Pinpoint the cell where the given text exists, returning its (x, y) midpoint coordinate. 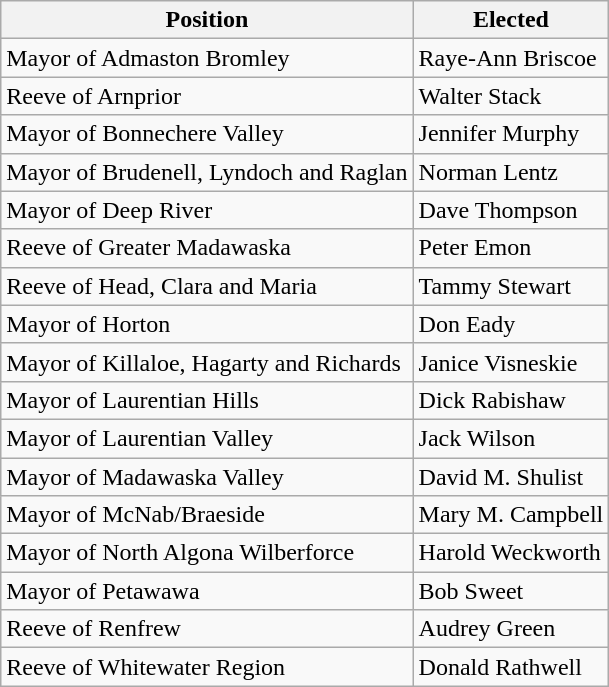
Jennifer Murphy (511, 134)
Mayor of North Algona Wilberforce (207, 553)
Raye-Ann Briscoe (511, 58)
Bob Sweet (511, 591)
Reeve of Head, Clara and Maria (207, 286)
Mayor of Laurentian Hills (207, 400)
Mayor of Admaston Bromley (207, 58)
Harold Weckworth (511, 553)
Mary M. Campbell (511, 515)
Donald Rathwell (511, 667)
Reeve of Renfrew (207, 629)
Dave Thompson (511, 210)
David M. Shulist (511, 477)
Position (207, 20)
Peter Emon (511, 248)
Elected (511, 20)
Mayor of Bonnechere Valley (207, 134)
Jack Wilson (511, 438)
Reeve of Greater Madawaska (207, 248)
Mayor of Madawaska Valley (207, 477)
Norman Lentz (511, 172)
Mayor of Deep River (207, 210)
Walter Stack (511, 96)
Mayor of Petawawa (207, 591)
Mayor of McNab/Braeside (207, 515)
Mayor of Horton (207, 324)
Tammy Stewart (511, 286)
Audrey Green (511, 629)
Dick Rabishaw (511, 400)
Janice Visneskie (511, 362)
Don Eady (511, 324)
Mayor of Killaloe, Hagarty and Richards (207, 362)
Reeve of Whitewater Region (207, 667)
Mayor of Laurentian Valley (207, 438)
Reeve of Arnprior (207, 96)
Mayor of Brudenell, Lyndoch and Raglan (207, 172)
